Locate the cell with the specified text and output its (x, y) center coordinate. 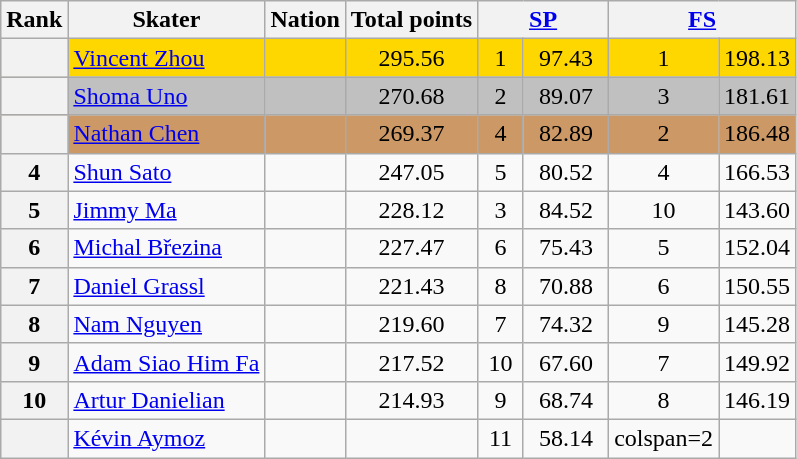
149.92 (758, 362)
Shoma Uno (166, 96)
Rank (34, 20)
67.60 (566, 362)
221.43 (411, 286)
270.68 (411, 96)
269.37 (411, 134)
74.32 (566, 324)
89.07 (566, 96)
70.88 (566, 286)
58.14 (566, 438)
Total points (411, 20)
Skater (166, 20)
Artur Danielian (166, 400)
Vincent Zhou (166, 58)
Adam Siao Him Fa (166, 362)
228.12 (411, 210)
84.52 (566, 210)
Michal Březina (166, 248)
Nathan Chen (166, 134)
Kévin Aymoz (166, 438)
FS (702, 20)
75.43 (566, 248)
68.74 (566, 400)
Nam Nguyen (166, 324)
145.28 (758, 324)
166.53 (758, 172)
Jimmy Ma (166, 210)
186.48 (758, 134)
227.47 (411, 248)
150.55 (758, 286)
217.52 (411, 362)
97.43 (566, 58)
80.52 (566, 172)
colspan=2 (664, 438)
SP (544, 20)
198.13 (758, 58)
Daniel Grassl (166, 286)
295.56 (411, 58)
152.04 (758, 248)
181.61 (758, 96)
247.05 (411, 172)
214.93 (411, 400)
146.19 (758, 400)
11 (501, 438)
Nation (305, 20)
82.89 (566, 134)
Shun Sato (166, 172)
143.60 (758, 210)
219.60 (411, 324)
